Determine the [X, Y] coordinate at the center of the cell enclosing the given text.  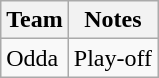
Odda [35, 58]
Notes [112, 20]
Play-off [112, 58]
Team [35, 20]
